Identify which cell holds the provided text, then report its (x, y) central coordinate. 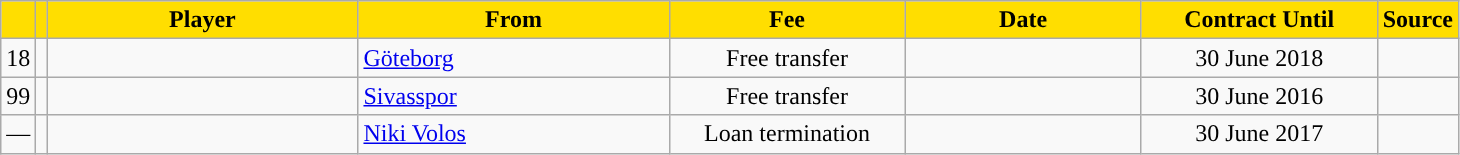
Contract Until (1259, 20)
Sivasspor (514, 96)
30 June 2016 (1259, 96)
— (18, 134)
From (514, 20)
Loan termination (787, 134)
Fee (787, 20)
18 (18, 58)
Date (1023, 20)
30 June 2017 (1259, 134)
Source (1418, 20)
99 (18, 96)
Niki Volos (514, 134)
Göteborg (514, 58)
Player (202, 20)
30 June 2018 (1259, 58)
